From the cell containing the given text, extract its center point as [x, y] coordinate. 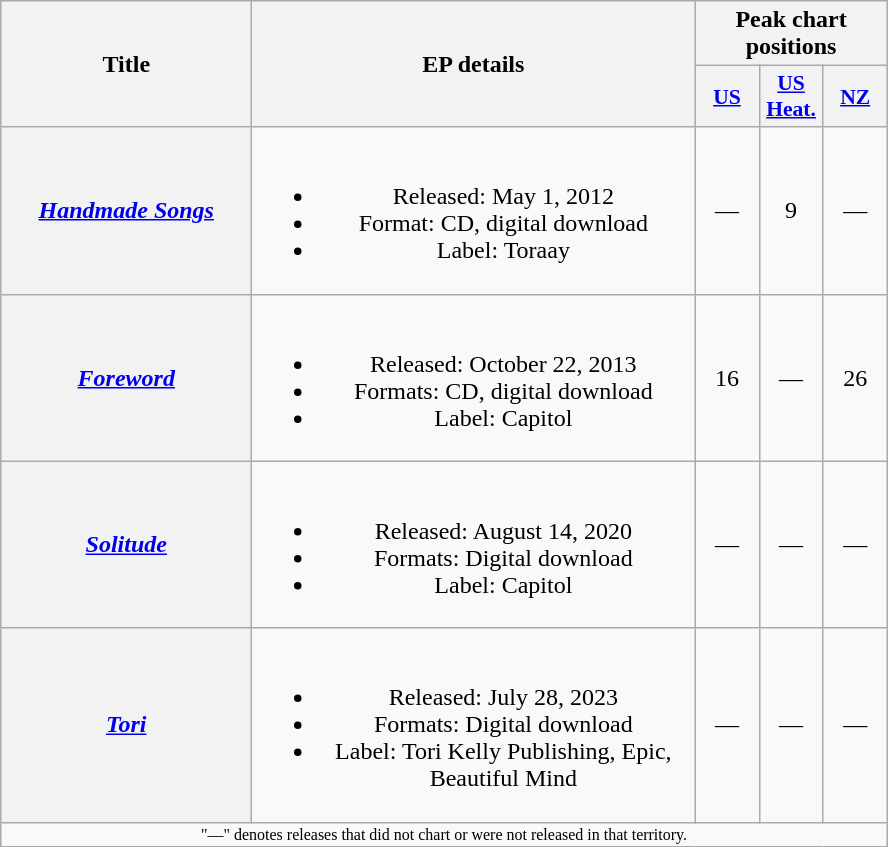
"—" denotes releases that did not chart or were not released in that territory. [444, 834]
NZ [855, 96]
Released: August 14, 2020Formats: Digital downloadLabel: Capitol [474, 544]
USHeat. [791, 96]
Solitude [126, 544]
Peak chartpositions [791, 34]
16 [727, 378]
Handmade Songs [126, 210]
Title [126, 64]
Released: October 22, 2013Formats: CD, digital downloadLabel: Capitol [474, 378]
Tori [126, 725]
9 [791, 210]
Foreword [126, 378]
26 [855, 378]
Released: July 28, 2023Formats: Digital downloadLabel: Tori Kelly Publishing, Epic, Beautiful Mind [474, 725]
Released: May 1, 2012Format: CD, digital downloadLabel: Toraay [474, 210]
EP details [474, 64]
US [727, 96]
